Search for the cell housing the specified text and yield its (X, Y) center coordinate. 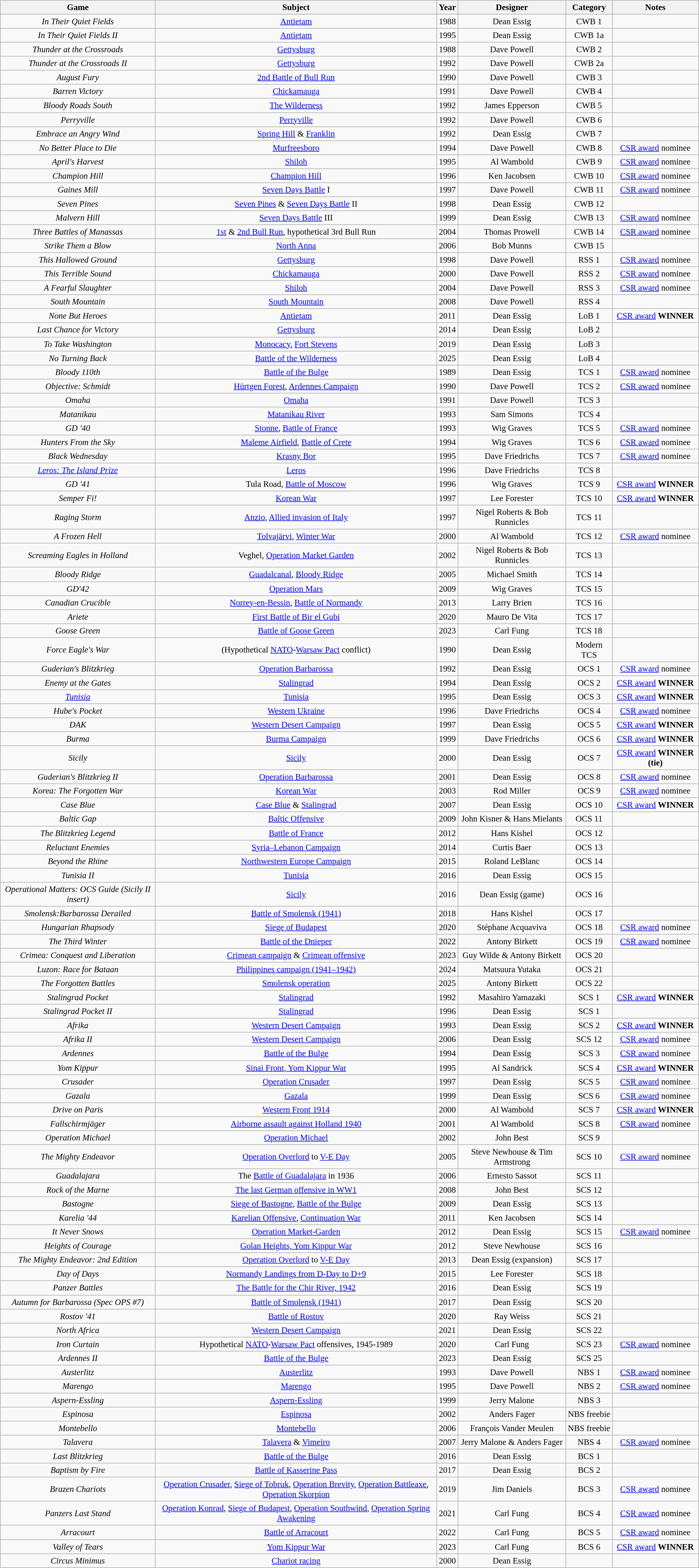
Rod Miller (512, 791)
Raging Storm (78, 517)
Norrey-en-Bessin, Battle of Normandy (296, 603)
RSS 2 (589, 274)
John Kisner & Hans Mielants (512, 819)
OCS 22 (589, 983)
Objective: Schmidt (78, 386)
Semper Fi! (78, 498)
SCS 17 (589, 1260)
Leros: The Island Prize (78, 470)
2nd Battle of Bull Run (296, 78)
No Better Place to Die (78, 148)
CWB 7 (589, 134)
Siege of Budapest (296, 927)
The Wilderness (296, 106)
TCS 7 (589, 456)
Operation Mars (296, 589)
Baltic Offensive (296, 819)
1st & 2nd Bull Run, hypothetical 3rd Bull Run (296, 232)
August Fury (78, 78)
Day of Days (78, 1274)
SCS 7 (589, 1110)
BCS 3 (589, 1489)
2018 (447, 913)
Operational Matters: OCS Guide (Sicily II insert) (78, 895)
Crimea: Conquest and Liberation (78, 955)
Anzio, Allied invasion of Italy (296, 517)
Enemy at the Gates (78, 683)
Thunder at the Crossroads (78, 50)
CWB 15 (589, 246)
None But Heroes (78, 316)
Bloody 110th (78, 372)
Talavera (78, 1442)
TCS 1 (589, 372)
GD'42 (78, 589)
Force Eagle's War (78, 650)
Battle of Rostov (296, 1316)
Notes (655, 7)
OCS 9 (589, 791)
Barren Victory (78, 91)
TCS 5 (589, 428)
Afrika II (78, 1040)
(Hypothetical NATO-Warsaw Pact conflict) (296, 650)
Ernesto Sassot (512, 1176)
TCS 3 (589, 400)
OCS 10 (589, 805)
Dean Essig (expansion) (512, 1260)
Talavera & Vimeiro (296, 1442)
TCS 13 (589, 555)
Goose Green (78, 630)
Embrace an Angry Wind (78, 134)
Jim Daniels (512, 1489)
Hube's Pocket (78, 711)
Chariot racing (296, 1561)
OCS 13 (589, 847)
Battle of the Wilderness (296, 358)
SCS 5 (589, 1082)
Northwestern Europe Campaign (296, 861)
North Africa (78, 1330)
Tolvajärvi, Winter War (296, 536)
The Third Winter (78, 941)
Iron Curtain (78, 1344)
OCS 8 (589, 777)
Airborne assault against Holland 1940 (296, 1124)
The Blitzkrieg Legend (78, 833)
Panzer Battles (78, 1288)
SCS 19 (589, 1288)
Guy Wilde & Antony Birkett (512, 955)
TCS 15 (589, 589)
SCS 9 (589, 1138)
TCS 8 (589, 470)
Dean Essig (game) (512, 895)
Last Chance for Victory (78, 330)
Game (78, 7)
SCS 18 (589, 1274)
SCS 11 (589, 1176)
Murfreesboro (296, 148)
NBS 2 (589, 1386)
TCS 10 (589, 498)
Western Ukraine (296, 711)
Karelian Offensive, Continuation War (296, 1218)
Krasny Bor (296, 456)
OCS 12 (589, 833)
Hungarian Rhapsody (78, 927)
RSS 1 (589, 260)
TCS 17 (589, 617)
OCS 6 (589, 739)
OCS 21 (589, 970)
In Their Quiet Fields (78, 22)
Screaming Eagles in Holland (78, 555)
NBS 1 (589, 1372)
BCS 1 (589, 1456)
Baptism by Fire (78, 1470)
CWB 10 (589, 176)
Three Battles of Manassas (78, 232)
TCS 12 (589, 536)
Brazen Chariots (78, 1489)
Malvern Hill (78, 218)
Ardennes (78, 1054)
BCS 2 (589, 1470)
Siege of Bastogne, Battle of the Bulge (296, 1204)
Sam Simons (512, 414)
Curtis Baer (512, 847)
Rostov '41 (78, 1316)
OCS 15 (589, 875)
James Epperson (512, 106)
RSS 4 (589, 302)
Burma (78, 739)
No Turning Back (78, 358)
Guadalcanal, Bloody Ridge (296, 575)
Steve Newhouse & Tim Armstrong (512, 1157)
April's Harvest (78, 162)
OCS 7 (589, 758)
Ariete (78, 617)
OCS 5 (589, 725)
Masahiro Yamazaki (512, 998)
CSR award WINNER (tie) (655, 758)
OCS 3 (589, 697)
Seven Pines (78, 204)
A Frozen Hell (78, 536)
Monocacy, Fort Stevens (296, 344)
Year (447, 7)
Case Blue & Stalingrad (296, 805)
Tunisia II (78, 875)
Karelia '44 (78, 1218)
Afrika (78, 1026)
CWB 9 (589, 162)
Circus Minimus (78, 1561)
Guderian's Blitzkrieg (78, 669)
SCS 4 (589, 1068)
Canadian Crucible (78, 603)
SCS 14 (589, 1218)
CWB 3 (589, 78)
OCS 16 (589, 895)
The Battle for the Chir River, 1942 (296, 1288)
Battle of Kasserine Pass (296, 1470)
Bloody Roads South (78, 106)
Anders Fager (512, 1414)
Battle of Goose Green (296, 630)
SCS 21 (589, 1316)
LoB 3 (589, 344)
SCS 25 (589, 1358)
Golan Heights, Yom Kippur War (296, 1246)
Korea: The Forgotten War (78, 791)
SCS 2 (589, 1026)
TCS 4 (589, 414)
RSS 3 (589, 288)
SCS 6 (589, 1096)
Syria–Lebanon Campaign (296, 847)
Battle of France (296, 833)
Smolensk:Barbarossa Derailed (78, 913)
Beyond the Rhine (78, 861)
BCS 6 (589, 1547)
Guderian's Blitzkrieg II (78, 777)
OCS 18 (589, 927)
Bastogne (78, 1204)
CWB 6 (589, 120)
The Mighty Endeavor: 2nd Edition (78, 1260)
Smolensk operation (296, 983)
Category (589, 7)
The last German offensive in WW1 (296, 1190)
Operation Konrad, Siege of Budapest, Operation Southwind, Operation Spring Awakening (296, 1513)
Modern TCS (589, 650)
Spring Hill & Franklin (296, 134)
Sinai Front, Yom Kippur War (296, 1068)
The Mighty Endeavor (78, 1157)
The Battle of Guadalajara in 1936 (296, 1176)
Yom Kippur (78, 1068)
To Take Washington (78, 344)
François Vander Meulen (512, 1428)
Autumn for Barbarossa (Spec OPS #7) (78, 1302)
TCS 6 (589, 442)
Hypothetical NATO-Warsaw Pact offensives, 1945-1989 (296, 1344)
OCS 1 (589, 669)
Steve Newhouse (512, 1246)
Hürtgen Forest, Ardennes Campaign (296, 386)
OCS 17 (589, 913)
CWB 2 (589, 50)
Larry Brien (512, 603)
LoB 2 (589, 330)
SCS 22 (589, 1330)
Jerry Malone (512, 1400)
The Forgotten Battles (78, 983)
In Their Quiet Fields II (78, 35)
Operation Crusader, Siege of Tobruk, Operation Brevity, Operation Battleaxe, Operation Skorpion (296, 1489)
TCS 16 (589, 603)
Western Front 1914 (296, 1110)
This Hallowed Ground (78, 260)
Matsuura Yutaka (512, 970)
OCS 19 (589, 941)
Philippines campaign (1941–1942) (296, 970)
Gaines Mill (78, 190)
Operation Crusader (296, 1082)
This Terrible Sound (78, 274)
A Fearful Slaughter (78, 288)
TCS 18 (589, 630)
OCS 4 (589, 711)
Bob Munns (512, 246)
Leros (296, 470)
Battle of Arracourt (296, 1533)
Mauro De Vita (512, 617)
OCS 14 (589, 861)
Black Wednesday (78, 456)
NBS 3 (589, 1400)
TCS 9 (589, 484)
Seven Pines & Seven Days Battle II (296, 204)
Veghel, Operation Market Garden (296, 555)
Stéphane Acquaviva (512, 927)
It Never Snows (78, 1232)
OCS 2 (589, 683)
Stonne, Battle of France (296, 428)
Case Blue (78, 805)
North Anna (296, 246)
Michael Smith (512, 575)
BCS 4 (589, 1513)
CWB 4 (589, 91)
Ardennes II (78, 1358)
Drive on Paris (78, 1110)
Luzon: Race for Bataan (78, 970)
CWB 13 (589, 218)
Designer (512, 7)
GD '40 (78, 428)
Panzers Last Stand (78, 1513)
SCS 3 (589, 1054)
Jerry Malone & Anders Fager (512, 1442)
SCS 23 (589, 1344)
Subject (296, 7)
Reluctant Enemies (78, 847)
Stalingrad Pocket (78, 998)
TCS 2 (589, 386)
CWB 11 (589, 190)
Guadalajara (78, 1176)
Matanikau River (296, 414)
GD '41 (78, 484)
SCS 15 (589, 1232)
NBS 4 (589, 1442)
LoB 4 (589, 358)
SCS 13 (589, 1204)
Bloody Ridge (78, 575)
Al Sandrick (512, 1068)
Thunder at the Crossroads II (78, 63)
Yom Kippur War (296, 1547)
Seven Days Battle III (296, 218)
Strike Them a Blow (78, 246)
Hunters From the Sky (78, 442)
OCS 20 (589, 955)
Heights of Courage (78, 1246)
SCS 16 (589, 1246)
OCS 11 (589, 819)
First Battle of Bir el Gubi (296, 617)
TCS 11 (589, 517)
TCS 14 (589, 575)
BCS 5 (589, 1533)
Maleme Airfield, Battle of Crete (296, 442)
CWB 12 (589, 204)
Burma Campaign (296, 739)
Valley of Tears (78, 1547)
Arracourt (78, 1533)
1989 (447, 372)
SCS 8 (589, 1124)
Battle of the Dnieper (296, 941)
CWB 2a (589, 63)
Crusader (78, 1082)
Roland LeBlanc (512, 861)
Normandy Landings from D-Day to D+9 (296, 1274)
CWB 14 (589, 232)
Baltic Gap (78, 819)
CWB 1 (589, 22)
Fallschirmjäger (78, 1124)
SCS 10 (589, 1157)
Operation Market-Garden (296, 1232)
Last Blitzkrieg (78, 1456)
Crimean campaign & Crimean offensive (296, 955)
Matanikau (78, 414)
Rock of the Marne (78, 1190)
Stalingrad Pocket II (78, 1011)
CWB 5 (589, 106)
CWB 1a (589, 35)
LoB 1 (589, 316)
2003 (447, 791)
Seven Days Battle I (296, 190)
DAK (78, 725)
Tula Road, Battle of Moscow (296, 484)
Thomas Prowell (512, 232)
SCS 20 (589, 1302)
2024 (447, 970)
Ray Weiss (512, 1316)
CWB 8 (589, 148)
